Identify which cell holds the provided text, then report its (X, Y) central coordinate. 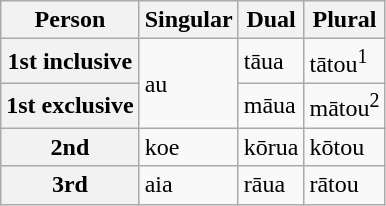
tātou1 (344, 62)
au (188, 84)
Singular (188, 20)
rātou (344, 185)
rāua (271, 185)
koe (188, 147)
māua (271, 106)
kōtou (344, 147)
Dual (271, 20)
2nd (70, 147)
aia (188, 185)
1st exclusive (70, 106)
tāua (271, 62)
kōrua (271, 147)
Plural (344, 20)
mātou2 (344, 106)
3rd (70, 185)
Person (70, 20)
1st inclusive (70, 62)
